Find where the given text appears and provide that cell's center as (x, y) coordinate. 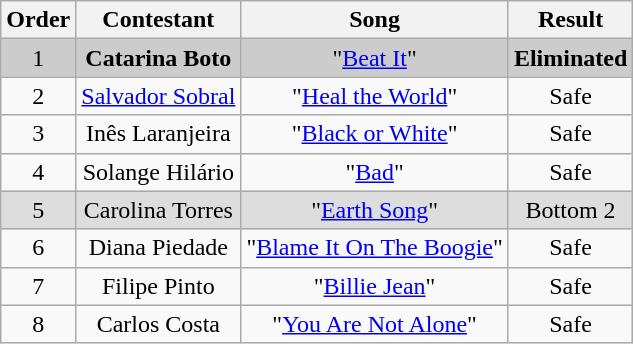
Salvador Sobral (158, 96)
Order (38, 20)
8 (38, 324)
Carlos Costa (158, 324)
Contestant (158, 20)
Bottom 2 (570, 210)
"Billie Jean" (375, 286)
Filipe Pinto (158, 286)
3 (38, 134)
Song (375, 20)
5 (38, 210)
2 (38, 96)
6 (38, 248)
"You Are Not Alone" (375, 324)
7 (38, 286)
4 (38, 172)
"Black or White" (375, 134)
Carolina Torres (158, 210)
"Earth Song" (375, 210)
"Bad" (375, 172)
Diana Piedade (158, 248)
1 (38, 58)
Eliminated (570, 58)
"Beat It" (375, 58)
"Heal the World" (375, 96)
Inês Laranjeira (158, 134)
"Blame It On The Boogie" (375, 248)
Catarina Boto (158, 58)
Result (570, 20)
Solange Hilário (158, 172)
